Capture the cell that displays the provided text and extract its (X, Y) central coordinate. 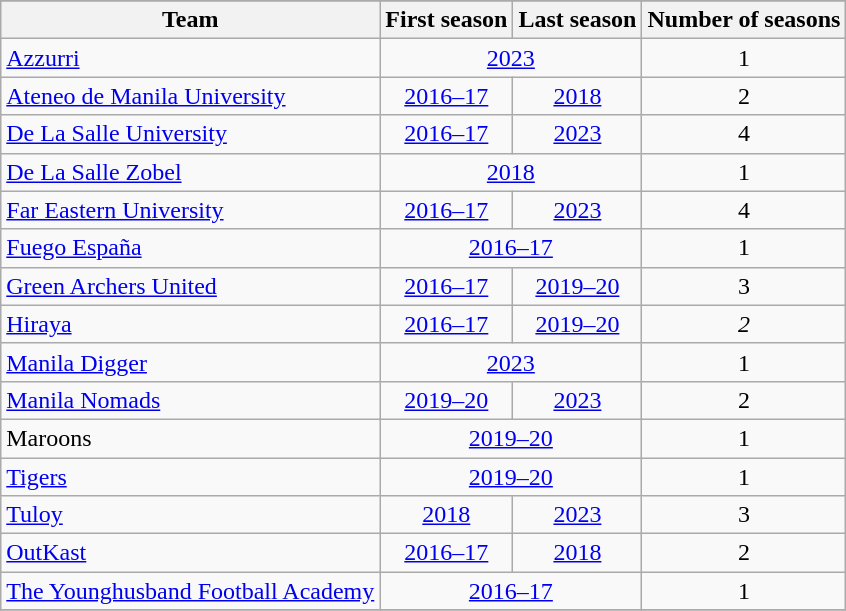
Team (190, 20)
Manila Nomads (190, 400)
Last season (578, 20)
Tigers (190, 477)
De La Salle University (190, 134)
First season (446, 20)
Tuloy (190, 515)
Green Archers United (190, 286)
OutKast (190, 553)
Fuego España (190, 248)
Number of seasons (744, 20)
Maroons (190, 438)
Far Eastern University (190, 210)
De La Salle Zobel (190, 172)
The Younghusband Football Academy (190, 591)
Ateneo de Manila University (190, 96)
Azzurri (190, 58)
Hiraya (190, 324)
Manila Digger (190, 362)
